Return the (X, Y) coordinate for the center point of the cell that contains the specified text.  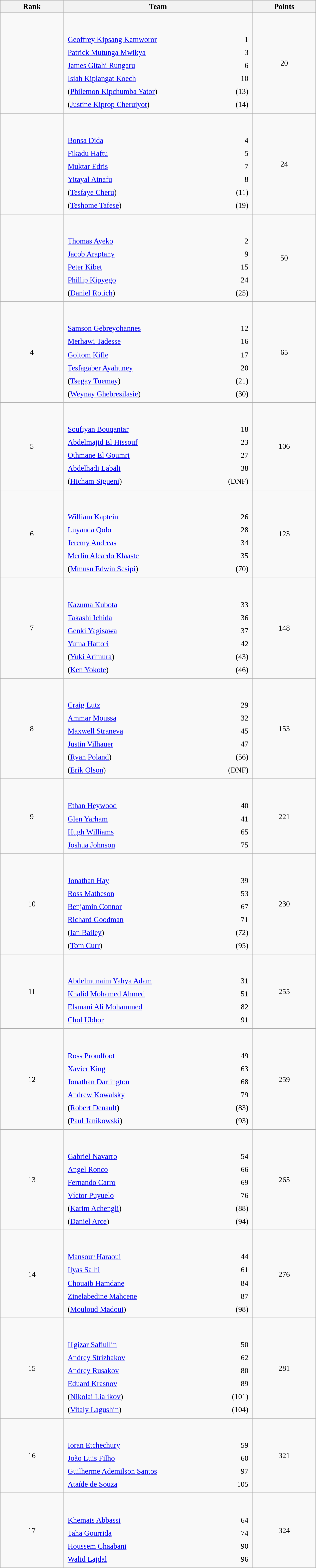
87 (234, 1296)
96 (236, 1559)
18 (228, 429)
60 (238, 1458)
76 (230, 1195)
36 (229, 618)
2 (228, 241)
26 (234, 517)
Taha Gourrida (144, 1533)
(Mmusu Edwin Sesipi) (141, 569)
(72) (231, 932)
Walid Lajdal (144, 1559)
Kazuma Kubota (136, 604)
Patrick Mutunga Mwikya (144, 53)
42 (229, 644)
(13) (237, 92)
67 (231, 906)
153 (284, 729)
321 (284, 1456)
71 (231, 919)
69 (230, 1182)
49 (232, 1056)
11 (32, 992)
Andrey Strizhakov (135, 1357)
Samson Gebreyohannes (142, 328)
Soufiyan Bouqantar 18 Abdelmajid El Hissouf 23 Othmane El Goumri 27 Abdelhadi Labäli 38 (Hicham Sigueni) (DNF) (158, 446)
23 (228, 442)
Luyanda Qolo (141, 530)
Guilherme Ademilson Santos (145, 1471)
82 (240, 1007)
(Ryan Poland) (131, 757)
53 (231, 893)
(Vitaly Lagushin) (135, 1410)
Kazuma Kubota 33 Takashi Ichida 36 Genki Yagisawa 37 Yuma Hattori 42 (Yuki Arimura) (43) (Ken Yokote) (46) (158, 628)
(94) (230, 1222)
Andrey Rusakov (135, 1370)
Ethan Heywood 40 Glen Yarham 41 Hugh Williams 65 Joshua Johnson 75 (158, 816)
Genki Yagisawa (136, 631)
37 (229, 631)
123 (284, 534)
Muktar Edris (138, 166)
William Kaptein (141, 517)
Geoffrey Kipsang Kamworor (144, 40)
27 (228, 455)
Ataíde de Souza (145, 1484)
Bonsa Dida (138, 140)
(Tsegay Tuemay) (142, 381)
66 (230, 1169)
Elsmani Ali Mohammed (147, 1007)
29 (224, 705)
Yitayal Atnafu (138, 179)
(Karim Achengli) (138, 1208)
(83) (232, 1108)
(Erik Olson) (131, 770)
(88) (230, 1208)
Eduard Krasnov (135, 1384)
34 (234, 543)
14 (32, 1274)
Mansour Haraoui 44 Ilyas Salhi 61 Chouaib Hamdane 84 Zinelabedine Mahcene 87 (Mouloud Madoui) (98) (158, 1274)
(Hicham Sigueni) (135, 481)
90 (236, 1546)
Khemais Abbassi 64 Taha Gourrida 74 Houssem Chaabani 90 Walid Lajdal 96 (158, 1530)
Il'gizar Safiullin (135, 1344)
Gabriel Navarro (138, 1156)
Isiah Kiplangat Koech (144, 79)
(43) (229, 657)
Richard Goodman (138, 919)
Jeremy Andreas (141, 543)
79 (232, 1095)
Glen Yarham (142, 819)
13 (32, 1180)
Othmane El Goumri (135, 455)
39 (231, 880)
Craig Lutz 29 Ammar Moussa 32 Maxwell Straneva 45 Justin Vilhauer 47 (Ryan Poland) (56) (Erik Olson) (DNF) (158, 729)
Jonathan Hay 39 Ross Matheson 53 Benjamin Connor 67 Richard Goodman 71 (Ian Bailey) (72) (Tom Curr) (95) (158, 904)
Rank (32, 7)
61 (234, 1270)
Bonsa Dida 4 Fikadu Haftu 5 Muktar Edris 7 Yitayal Atnafu 8 (Tesfaye Cheru) (11) (Teshome Tafese) (19) (158, 164)
Abdelmajid El Hissouf (135, 442)
Hugh Williams (142, 832)
Khemais Abbassi (144, 1520)
Ioran Etchechury 59 João Luis Filho 60 Guilherme Ademilson Santos 97 Ataíde de Souza 105 (158, 1456)
Abdelhadi Labäli (135, 468)
Soufiyan Bouqantar (135, 429)
Yuma Hattori (136, 644)
106 (284, 446)
38 (228, 468)
(104) (227, 1410)
(Mouloud Madoui) (141, 1309)
(101) (227, 1397)
276 (284, 1274)
(46) (229, 670)
Abdelmunaim Yahya Adam 31 Khalid Mohamed Ahmed 51 Elsmani Ali Mohammed 82 Chol Ubhor 91 (158, 992)
54 (230, 1156)
Merhawi Tadesse (142, 341)
Thomas Ayeko 2 Jacob Araptany 9 Peter Kibet 15 Phillip Kipyego 24 (Daniel Rotich) (25) (158, 258)
(11) (230, 192)
(Philemon Kipchumba Yator) (144, 92)
89 (227, 1384)
Jacob Araptany (136, 254)
Il'gizar Safiullin 50 Andrey Strizhakov 62 Andrey Rusakov 80 Eduard Krasnov 89 (Nikolai Lialikov) (101) (Vitaly Lagushin) (104) (158, 1368)
28 (234, 530)
(Justine Kiprop Cheruiyot) (144, 105)
59 (238, 1445)
Benjamin Connor (138, 906)
68 (232, 1082)
(19) (230, 205)
Chol Ubhor (147, 1020)
Chouaib Hamdane (141, 1283)
Team (158, 7)
Justin Vilhauer (131, 744)
(Daniel Rotich) (136, 293)
1 (237, 40)
Ethan Heywood (142, 806)
Jonathan Hay (138, 880)
(Nikolai Lialikov) (135, 1397)
(Weynay Ghebresilasie) (142, 394)
(25) (228, 293)
41 (235, 819)
31 (240, 981)
35 (234, 556)
Jonathan Darlington (139, 1082)
Merlin Alcardo Klaaste (141, 556)
84 (234, 1283)
Víctor Puyuelo (138, 1195)
(Tom Curr) (138, 945)
Xavier King (139, 1069)
265 (284, 1180)
40 (235, 806)
32 (224, 718)
Ilyas Salhi (141, 1270)
Phillip Kipyego (136, 280)
63 (232, 1069)
259 (284, 1079)
(Tesfaye Cheru) (138, 192)
João Luis Filho (145, 1458)
Ross Proudfoot 49 Xavier King 63 Jonathan Darlington 68 Andrew Kowalsky 79 (Robert Denault) (83) (Paul Janikowski) (93) (158, 1079)
(14) (237, 105)
(95) (231, 945)
80 (227, 1370)
Ammar Moussa (131, 718)
45 (224, 731)
51 (240, 994)
281 (284, 1368)
(Ian Bailey) (138, 932)
91 (240, 1020)
(98) (234, 1309)
221 (284, 816)
Gabriel Navarro 54 Angel Ronco 66 Fernando Carro 69 Víctor Puyuelo 76 (Karim Achengli) (88) (Daniel Arce) (94) (158, 1180)
Ioran Etchechury (145, 1445)
(70) (234, 569)
Maxwell Straneva (131, 731)
(Yuki Arimura) (136, 657)
Angel Ronco (138, 1169)
74 (236, 1533)
75 (235, 845)
Fernando Carro (138, 1182)
Craig Lutz (131, 705)
Goitom Kifle (142, 354)
324 (284, 1530)
Mansour Haraoui (141, 1257)
44 (234, 1257)
Samson Gebreyohannes 12 Merhawi Tadesse 16 Goitom Kifle 17 Tesfagaber Ayahuney 20 (Tsegay Tuemay) (21) (Weynay Ghebresilasie) (30) (158, 352)
Fikadu Haftu (138, 153)
Andrew Kowalsky (139, 1095)
Thomas Ayeko (136, 241)
(30) (234, 394)
(Teshome Tafese) (138, 205)
Khalid Mohamed Ahmed (147, 994)
Peter Kibet (136, 267)
Ross Matheson (138, 893)
(21) (234, 381)
47 (224, 744)
(56) (224, 757)
Takashi Ichida (136, 618)
(Robert Denault) (139, 1108)
33 (229, 604)
Points (284, 7)
James Gitahi Rungaru (144, 66)
62 (227, 1357)
148 (284, 628)
230 (284, 904)
105 (238, 1484)
3 (237, 53)
Tesfagaber Ayahuney (142, 367)
64 (236, 1520)
(93) (232, 1121)
Zinelabedine Mahcene (141, 1296)
Ross Proudfoot (139, 1056)
(Daniel Arce) (138, 1222)
(Ken Yokote) (136, 670)
William Kaptein 26 Luyanda Qolo 28 Jeremy Andreas 34 Merlin Alcardo Klaaste 35 (Mmusu Edwin Sesipi) (70) (158, 534)
255 (284, 992)
Joshua Johnson (142, 845)
Abdelmunaim Yahya Adam (147, 981)
Houssem Chaabani (144, 1546)
(Paul Janikowski) (139, 1121)
97 (238, 1471)
